Search for the cell housing the specified text and yield its [X, Y] center coordinate. 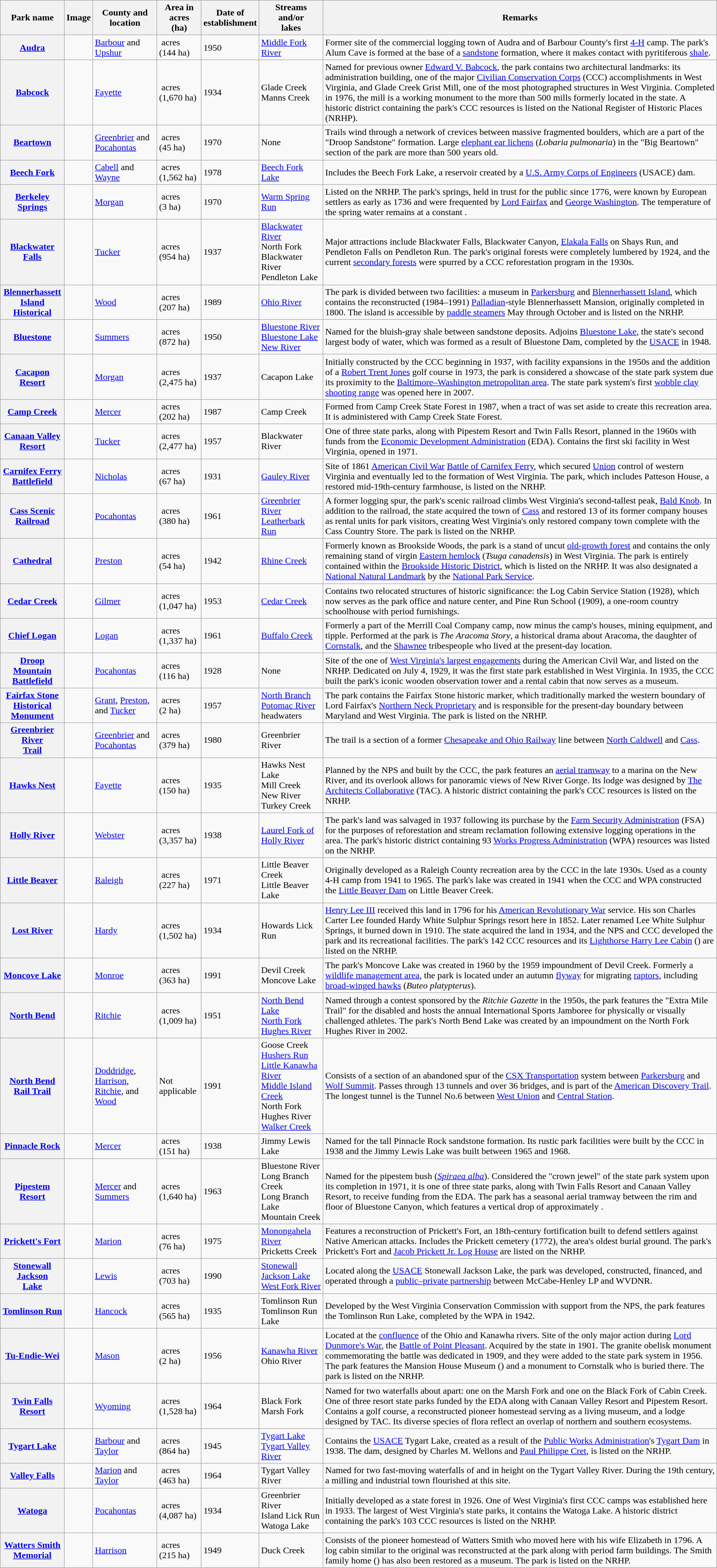
acres (144 ha) [179, 48]
Devil CreekMoncove Lake [291, 975]
acres (463 ha) [179, 1476]
Watters SmithMemorial [33, 1550]
acres (2,475 ha) [179, 377]
Bluestone [33, 337]
Blackwater Falls [33, 252]
Marion and Taylor [125, 1476]
acres (227 ha) [179, 880]
acres (202 ha) [179, 411]
Prickett's Fort [33, 1241]
Blackwater River [291, 441]
Audra [33, 48]
Doddridge, Harrison, Ritchie, and Wood [125, 1086]
acres (1,670 ha) [179, 92]
1951 [230, 1015]
Canaan ValleyResort [33, 441]
acres (76 ha) [179, 1241]
Beech Fork [33, 172]
County andlocation [125, 18]
Ritchie [125, 1015]
Lewis [125, 1276]
Greenbrier RiverTrail [33, 740]
1956 [230, 1356]
1987 [230, 411]
Tygart Lake [33, 1446]
Duck Creek [291, 1550]
acres (954 ha) [179, 252]
The trail is a section of a former Chesapeake and Ohio Railway line between North Caldwell and Cass. [520, 740]
Stonewall JacksonLake [33, 1276]
Glade CreekManns Creek [291, 92]
Little Beaver [33, 880]
Stonewall Jackson LakeWest Fork River [291, 1276]
Not applicable [179, 1086]
Tomlinson Run [33, 1311]
Barbour and Taylor [125, 1446]
Cathedral [33, 561]
1931 [230, 476]
Tu-Endie-Wei [33, 1356]
1953 [230, 601]
Beartown [33, 143]
Rhine Creek [291, 561]
Tygart Valley River [291, 1476]
1980 [230, 740]
Preston [125, 561]
Includes the Beech Fork Lake, a reservoir created by a U.S. Army Corps of Engineers (USACE) dam. [520, 172]
Hawks Nest [33, 785]
Jimmy Lewis Lake [291, 1146]
Laurel Fork of Holly River [291, 835]
acres (4,087 ha) [179, 1511]
acres (872 ha) [179, 337]
1963 [230, 1191]
Moncove Lake [33, 975]
Area in acres(ha) [179, 18]
Harrison [125, 1550]
Blackwater RiverNorth Fork Blackwater River Pendleton Lake [291, 252]
Nicholas [125, 476]
Grant, Preston, and Tucker [125, 705]
Pinnacle Rock [33, 1146]
Summers [125, 337]
Cabell and Wayne [125, 172]
BlennerhassettIsland Historical [33, 302]
Hancock [125, 1311]
acres (1,528 ha) [179, 1406]
Remarks [520, 18]
1949 [230, 1550]
acres (1,337 ha) [179, 636]
acres (207 ha) [179, 302]
acres (67 ha) [179, 476]
Buffalo Creek [291, 636]
Fairfax StoneHistoricalMonument [33, 705]
acres (1,009 ha) [179, 1015]
Greenbrier RiverLeatherbark Run [291, 516]
acres (151 ha) [179, 1146]
Logan [125, 636]
1975 [230, 1241]
acres (3,357 ha) [179, 835]
acres (363 ha) [179, 975]
North Bend LakeNorth Fork Hughes River [291, 1015]
1942 [230, 561]
Greenbrier River [291, 740]
Monongahela RiverPricketts Creek [291, 1241]
North BranchPotomac Riverheadwaters [291, 705]
acres (864 ha) [179, 1446]
Warm Spring Run [291, 202]
Holly River [33, 835]
Lost River [33, 930]
acres (3 ha) [179, 202]
1945 [230, 1446]
acres (1,502 ha) [179, 930]
Park name [33, 18]
Mason [125, 1356]
Chief Logan [33, 636]
Goose CreekHushers RunLittle Kanawha RiverMiddle Island CreekNorth Fork Hughes RiverWalker Creek [291, 1086]
Marion [125, 1241]
Raleigh [125, 880]
Gilmer [125, 601]
Valley Falls [33, 1476]
Wyoming [125, 1406]
Bluestone RiverLong Branch CreekLong Branch LakeMountain Creek [291, 1191]
Barbour and Upshur [125, 48]
acres (215 ha) [179, 1550]
Watoga [33, 1511]
acres (1,047 ha) [179, 601]
Monroe [125, 975]
Bluestone RiverBluestone LakeNew River [291, 337]
North Bend [33, 1015]
Streamsand/orlakes [291, 18]
1978 [230, 172]
1928 [230, 671]
Pipestem Resort [33, 1191]
Mercer and Summers [125, 1191]
Hardy [125, 930]
acres (45 ha) [179, 143]
acres (1,640 ha) [179, 1191]
1990 [230, 1276]
acres (1,562 ha) [179, 172]
Droop MountainBattlefield [33, 671]
acres (379 ha) [179, 740]
Twin Falls Resort [33, 1406]
Date of establishment [230, 18]
acres (150 ha) [179, 785]
Berkeley Springs [33, 202]
acres (54 ha) [179, 561]
Cass ScenicRailroad [33, 516]
acres (565 ha) [179, 1311]
Hawks Nest LakeMill CreekNew RiverTurkey Creek [291, 785]
Wood [125, 302]
Babcock [33, 92]
Carnifex FerryBattlefield [33, 476]
Image [79, 18]
Little Beaver CreekLittle Beaver Lake [291, 880]
Beech Fork Lake [291, 172]
Middle Fork River [291, 48]
Greenbrier RiverIsland Lick RunWatoga Lake [291, 1511]
1971 [230, 880]
Gauley River [291, 476]
North BendRail Trail [33, 1086]
acres (116 ha) [179, 671]
Cacapon Lake [291, 377]
acres (703 ha) [179, 1276]
Ohio River [291, 302]
Tomlinson RunTomlinson Run Lake [291, 1311]
Tygart LakeTygart Valley River [291, 1446]
1989 [230, 302]
acres (2,477 ha) [179, 441]
acres (380 ha) [179, 516]
Kanawha RiverOhio River [291, 1356]
Black ForkMarsh Fork [291, 1406]
Webster [125, 835]
Howards Lick Run [291, 930]
Cacapon Resort [33, 377]
